Extract the (X, Y) coordinate from the center of the cell holding the provided text.  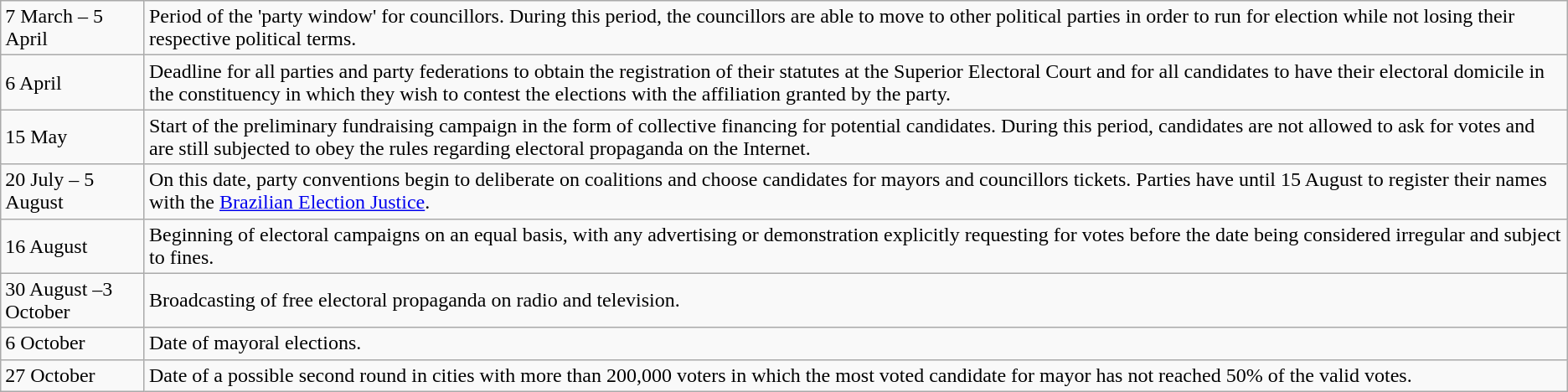
Date of mayoral elections. (856, 343)
16 August (73, 246)
20 July – 5 August (73, 191)
15 May (73, 137)
6 October (73, 343)
27 October (73, 375)
Broadcasting of free electoral propaganda on radio and television. (856, 300)
6 April (73, 82)
7 March – 5 April (73, 28)
30 August –3 October (73, 300)
